Search for the cell housing the specified text and yield its [X, Y] center coordinate. 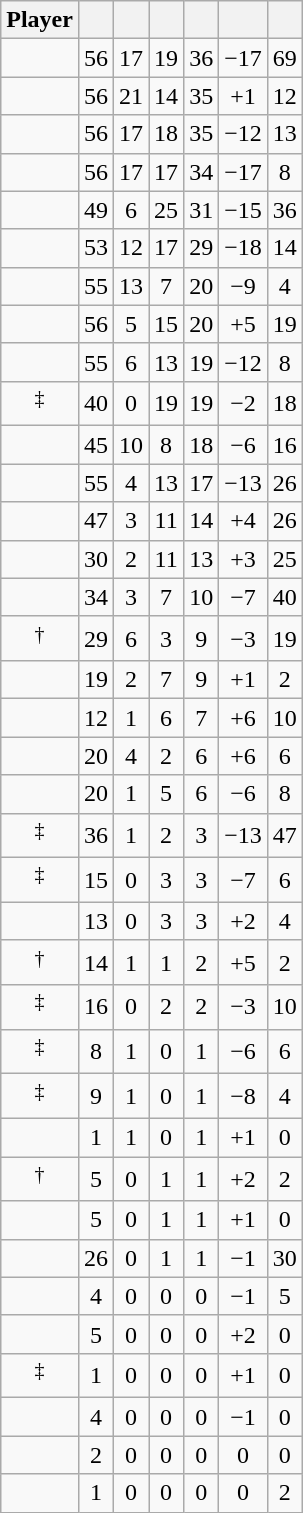
Player [40, 20]
31 [202, 210]
+4 [244, 521]
−2 [244, 404]
−8 [244, 1096]
+3 [244, 559]
−15 [244, 210]
21 [132, 96]
45 [96, 445]
53 [96, 248]
49 [96, 210]
−9 [244, 286]
−18 [244, 248]
69 [284, 58]
